Determine the [X, Y] coordinate at the center of the cell enclosing the given text.  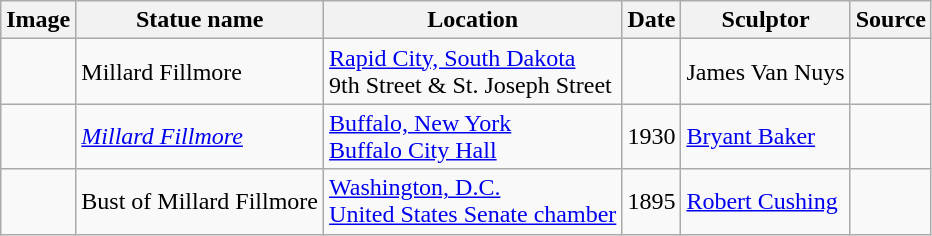
Date [652, 20]
Source [890, 20]
Bryant Baker [766, 136]
Statue name [200, 20]
Robert Cushing [766, 202]
1895 [652, 202]
Location [473, 20]
Rapid City, South Dakota9th Street & St. Joseph Street [473, 72]
Washington, D.C.United States Senate chamber [473, 202]
Sculptor [766, 20]
James Van Nuys [766, 72]
1930 [652, 136]
Bust of Millard Fillmore [200, 202]
Image [38, 20]
Buffalo, New YorkBuffalo City Hall [473, 136]
